From the cell containing the given text, extract its center point as (x, y) coordinate. 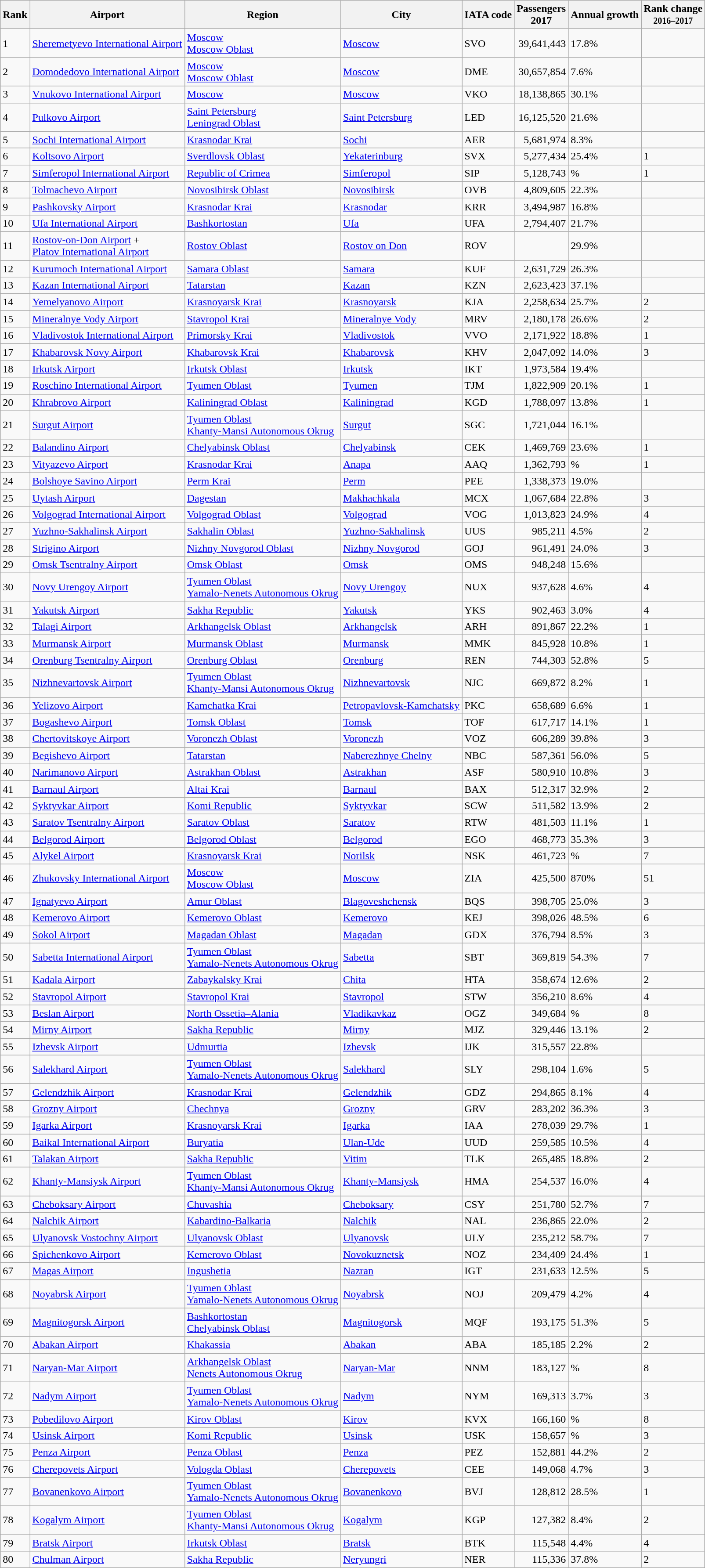
2,623,423 (541, 285)
Irkutsk (401, 369)
Nalchik (401, 1221)
69 (15, 1322)
43 (15, 822)
Pashkovsky Airport (107, 206)
Begishevo Airport (107, 755)
Naryan-Mar Airport (107, 1368)
Baikal International Airport (107, 1142)
27 (15, 531)
75 (15, 1452)
41 (15, 789)
53 (15, 1013)
4,809,605 (541, 190)
Kabardino-Balkaria (263, 1221)
4.6% (605, 588)
54 (15, 1030)
Khabarovsk Novy Airport (107, 352)
Khakassia (263, 1345)
Nizhny Novgorod Oblast (263, 548)
30,657,854 (541, 72)
KRR (488, 206)
Noyabrsk Airport (107, 1294)
Yuzhno-Sakhalinsk Airport (107, 531)
28.5% (605, 1492)
Orenburg (401, 660)
45 (15, 856)
Krasnodar (401, 206)
Penza (401, 1452)
658,689 (541, 705)
SGC (488, 425)
Kazan (401, 285)
61 (15, 1159)
13.9% (605, 806)
128,812 (541, 1492)
79 (15, 1543)
3,494,987 (541, 206)
115,336 (541, 1560)
BTK (488, 1543)
8.3% (605, 140)
3.7% (605, 1396)
ULY (488, 1238)
Igarka (401, 1125)
Buryatia (263, 1142)
54.3% (605, 957)
Perm (401, 481)
TOF (488, 722)
Kamchatka Krai (263, 705)
Salekhard Airport (107, 1069)
Chelyabinsk (401, 448)
UUS (488, 531)
40 (15, 772)
Yelizovo Airport (107, 705)
Gelendzhik Airport (107, 1092)
Ignatyevo Airport (107, 901)
Spichenkovo Airport (107, 1254)
Tomsk Oblast (263, 722)
Tolmachevo Airport (107, 190)
VVO (488, 336)
Izhevsk (401, 1047)
47 (15, 901)
6.6% (605, 705)
Rostov on Don (401, 246)
51.3% (605, 1322)
Volgograd (401, 514)
Igarka Airport (107, 1125)
MJZ (488, 1030)
37.1% (605, 285)
17.8% (605, 43)
59 (15, 1125)
STW (488, 997)
29.7% (605, 1125)
Novokuznetsk (401, 1254)
65 (15, 1238)
356,210 (541, 997)
29 (15, 565)
Novy Urengoy (401, 588)
283,202 (541, 1109)
36.3% (605, 1109)
KGD (488, 402)
1,338,373 (541, 481)
870% (605, 878)
Saint Petersburg (401, 117)
Republic of Crimea (263, 173)
1,362,793 (541, 464)
183,127 (541, 1368)
Nadym (401, 1396)
62 (15, 1181)
Tyumen Oblast (263, 386)
12.6% (605, 980)
38 (15, 739)
Strigino Airport (107, 548)
Chertovitskoye Airport (107, 739)
468,773 (541, 839)
1,067,684 (541, 498)
169,313 (541, 1396)
ASF (488, 772)
Syktyvkar (401, 806)
46 (15, 878)
35 (15, 683)
Airport (107, 15)
8.5% (605, 935)
NER (488, 1560)
21.6% (605, 117)
Annual growth (605, 15)
CEK (488, 448)
74 (15, 1435)
Bolshoye Savino Airport (107, 481)
231,633 (541, 1271)
985,211 (541, 531)
Novy Urengoy Airport (107, 588)
48.5% (605, 918)
MCX (488, 498)
Sochi International Airport (107, 140)
Sabetta (401, 957)
Petropavlovsk-Kamchatsky (401, 705)
26 (15, 514)
5,277,434 (541, 156)
Altai Krai (263, 789)
28 (15, 548)
22.2% (605, 627)
Murmansk Airport (107, 643)
TLK (488, 1159)
902,463 (541, 610)
1,822,909 (541, 386)
Sabetta International Airport (107, 957)
Saint Petersburg Leningrad Oblast (263, 117)
MQF (488, 1322)
Arkhangelsk Oblast (263, 627)
3.0% (605, 610)
606,289 (541, 739)
PEE (488, 481)
68 (15, 1294)
Mineralnye Vody (401, 319)
15 (15, 319)
127,382 (541, 1521)
398,026 (541, 918)
Rostov Oblast (263, 246)
115,548 (541, 1543)
14.0% (605, 352)
SIP (488, 173)
Samara Oblast (263, 268)
16.1% (605, 425)
8.6% (605, 997)
315,557 (541, 1047)
72 (15, 1396)
25.7% (605, 302)
11 (15, 246)
NNM (488, 1368)
10.5% (605, 1142)
Yekaterinburg (401, 156)
Magas Airport (107, 1271)
Penza Oblast (263, 1452)
158,657 (541, 1435)
185,185 (541, 1345)
KGP (488, 1521)
71 (15, 1368)
937,628 (541, 588)
Kadala Airport (107, 980)
18 (15, 369)
14 (15, 302)
BVJ (488, 1492)
Belgorod (401, 839)
21.7% (605, 223)
37.8% (605, 1560)
39,641,443 (541, 43)
EGO (488, 839)
845,928 (541, 643)
77 (15, 1492)
32.9% (605, 789)
1,788,097 (541, 402)
42 (15, 806)
5,681,974 (541, 140)
IJK (488, 1047)
Volgograd International Airport (107, 514)
NOJ (488, 1294)
Zhukovsky International Airport (107, 878)
265,485 (541, 1159)
Nizhny Novgorod (401, 548)
251,780 (541, 1204)
SVO (488, 43)
Arkhangelsk Oblast Nenets Autonomous Okrug (263, 1368)
REN (488, 660)
49 (15, 935)
12.5% (605, 1271)
56 (15, 1069)
Blagoveshchensk (401, 901)
24.9% (605, 514)
Kazan International Airport (107, 285)
587,361 (541, 755)
BQS (488, 901)
55 (15, 1047)
278,039 (541, 1125)
2,047,092 (541, 352)
80 (15, 1560)
10 (15, 223)
Krasnoyarsk (401, 302)
Magadan Oblast (263, 935)
19 (15, 386)
Astrakhan Oblast (263, 772)
Grozny (401, 1109)
63 (15, 1204)
52.7% (605, 1204)
Saratov Oblast (263, 822)
26.6% (605, 319)
Syktyvkar Airport (107, 806)
2,794,407 (541, 223)
Rostov-on-Don Airport + Platov International Airport (107, 246)
Khrabrovo Airport (107, 402)
Rank (15, 15)
21 (15, 425)
25.4% (605, 156)
VOZ (488, 739)
Pobedilovo Airport (107, 1419)
398,705 (541, 901)
Sakhalin Oblast (263, 531)
Cherepovets (401, 1469)
511,582 (541, 806)
12 (15, 268)
ROV (488, 246)
4.7% (605, 1469)
70 (15, 1345)
Udmurtia (263, 1047)
Koltsovo Airport (107, 156)
Belgorod Oblast (263, 839)
Domodedovo International Airport (107, 72)
Vladivostok International Airport (107, 336)
OVB (488, 190)
Magadan (401, 935)
60 (15, 1142)
Amur Oblast (263, 901)
948,248 (541, 565)
Vnukovo International Airport (107, 94)
1,469,769 (541, 448)
Ingushetia (263, 1271)
Voronezh (401, 739)
Stavropol (401, 997)
14.1% (605, 722)
Mirny Airport (107, 1030)
4.5% (605, 531)
2,180,178 (541, 319)
11.1% (605, 822)
CSY (488, 1204)
Khanty-Mansiysk (401, 1181)
39.8% (605, 739)
22.3% (605, 190)
18,138,865 (541, 94)
152,881 (541, 1452)
Omsk Tsentralny Airport (107, 565)
Khabarovsk (401, 352)
Tomsk (401, 722)
Khabarovsk Krai (263, 352)
Kaliningrad (401, 402)
Khanty-Mansiysk Airport (107, 1181)
Bovanenkovo Airport (107, 1492)
891,867 (541, 627)
Kogalym Airport (107, 1521)
48 (15, 918)
Neryungri (401, 1560)
39 (15, 755)
Yakutsk (401, 610)
Alykel Airport (107, 856)
Novosibirsk (401, 190)
Astrakhan (401, 772)
RTW (488, 822)
PKC (488, 705)
25 (15, 498)
Vladivostok (401, 336)
Naberezhnye Chelny (401, 755)
66 (15, 1254)
Norilsk (401, 856)
1.6% (605, 1069)
NUX (488, 588)
SLY (488, 1069)
235,212 (541, 1238)
Anapa (401, 464)
16.8% (605, 206)
Irkutsk Airport (107, 369)
Bashkortostan (263, 223)
33 (15, 643)
2,171,922 (541, 336)
GOJ (488, 548)
HMA (488, 1181)
16.0% (605, 1181)
15.6% (605, 565)
Mirny (401, 1030)
SVX (488, 156)
Beslan Airport (107, 1013)
Cheboksary Airport (107, 1204)
UUD (488, 1142)
Vologda Oblast (263, 1469)
Orenburg Tsentralny Airport (107, 660)
Murmansk Oblast (263, 643)
369,819 (541, 957)
Gelendzhik (401, 1092)
Salekhard (401, 1069)
GRV (488, 1109)
SBT (488, 957)
259,585 (541, 1142)
481,503 (541, 822)
Narimanovo Airport (107, 772)
Simferopol (401, 173)
Sheremetyevo International Airport (107, 43)
Nazran (401, 1271)
Orenburg Oblast (263, 660)
Vitim (401, 1159)
Noyabrsk (401, 1294)
OGZ (488, 1013)
TJM (488, 386)
234,409 (541, 1254)
2,631,729 (541, 268)
78 (15, 1521)
44.2% (605, 1452)
Usinsk Airport (107, 1435)
Surgut (401, 425)
13.1% (605, 1030)
8.4% (605, 1521)
254,537 (541, 1181)
25.0% (605, 901)
19.4% (605, 369)
Makhachkala (401, 498)
IAA (488, 1125)
KUF (488, 268)
Roschino International Airport (107, 386)
67 (15, 1271)
AAQ (488, 464)
ZIA (488, 878)
Kirov (401, 1419)
GDX (488, 935)
Vladikavkaz (401, 1013)
Ufa (401, 223)
Kogalym (401, 1521)
Murmansk (401, 643)
Bovanenkovo (401, 1492)
8.2% (605, 683)
37 (15, 722)
Magnitogorsk Airport (107, 1322)
Saratov Tsentralny Airport (107, 822)
52.8% (605, 660)
36 (15, 705)
USK (488, 1435)
Simferopol International Airport (107, 173)
Talagi Airport (107, 627)
461,723 (541, 856)
Bashkortostan Chelyabinsk Oblast (263, 1322)
Mineralnye Vody Airport (107, 319)
Region (263, 15)
Pulkovo Airport (107, 117)
58 (15, 1109)
298,104 (541, 1069)
669,872 (541, 683)
Sochi (401, 140)
425,500 (541, 878)
294,865 (541, 1092)
SCW (488, 806)
744,303 (541, 660)
512,317 (541, 789)
26.3% (605, 268)
Abakan (401, 1345)
376,794 (541, 935)
24.4% (605, 1254)
22.0% (605, 1221)
Izhevsk Airport (107, 1047)
Magnitogorsk (401, 1322)
Kaliningrad Oblast (263, 402)
Ulyanovsk Oblast (263, 1238)
236,865 (541, 1221)
1,013,823 (541, 514)
NSK (488, 856)
Yuzhno-Sakhalinsk (401, 531)
VOG (488, 514)
Kurumoch International Airport (107, 268)
OMS (488, 565)
22 (15, 448)
1,973,584 (541, 369)
Barnaul (401, 789)
Omsk Oblast (263, 565)
Primorsky Krai (263, 336)
13.8% (605, 402)
Uytash Airport (107, 498)
VKO (488, 94)
Talakan Airport (107, 1159)
358,674 (541, 980)
44 (15, 839)
KEJ (488, 918)
166,160 (541, 1419)
Balandino Airport (107, 448)
NYM (488, 1396)
Grozny Airport (107, 1109)
Dagestan (263, 498)
31 (15, 610)
8.1% (605, 1092)
32 (15, 627)
Chita (401, 980)
23 (15, 464)
Kemerovo (401, 918)
IKT (488, 369)
Volgograd Oblast (263, 514)
AER (488, 140)
56.0% (605, 755)
KZN (488, 285)
YKS (488, 610)
MRV (488, 319)
4.2% (605, 1294)
MMK (488, 643)
UFA (488, 223)
CEE (488, 1469)
NOZ (488, 1254)
16 (15, 336)
73 (15, 1419)
Nizhnevartovsk (401, 683)
5,128,743 (541, 173)
Bratsk Airport (107, 1543)
52 (15, 997)
2.2% (605, 1345)
35.3% (605, 839)
Chelyabinsk Oblast (263, 448)
193,175 (541, 1322)
961,491 (541, 548)
Nizhnevartovsk Airport (107, 683)
PEZ (488, 1452)
9 (15, 206)
76 (15, 1469)
Cheboksary (401, 1204)
Vityazevo Airport (107, 464)
North Ossetia–Alania (263, 1013)
Ufa International Airport (107, 223)
BAX (488, 789)
DME (488, 72)
2,258,634 (541, 302)
1,721,044 (541, 425)
57 (15, 1092)
NAL (488, 1221)
ABA (488, 1345)
Kirov Oblast (263, 1419)
Naryan-Mar (401, 1368)
Saratov (401, 822)
Ulyanovsk (401, 1238)
Passengers 2017 (541, 15)
17 (15, 352)
Usinsk (401, 1435)
Nadym Airport (107, 1396)
Ulyanovsk Vostochny Airport (107, 1238)
20 (15, 402)
Zabaykalsky Krai (263, 980)
Novosibirsk Oblast (263, 190)
Yemelyanovo Airport (107, 302)
Tyumen (401, 386)
16,125,520 (541, 117)
KVX (488, 1419)
KHV (488, 352)
Bratsk (401, 1543)
Samara (401, 268)
Nalchik Airport (107, 1221)
Chuvashia (263, 1204)
Arkhangelsk (401, 627)
LED (488, 117)
34 (15, 660)
GDZ (488, 1092)
Surgut Airport (107, 425)
ARH (488, 627)
NBC (488, 755)
19.0% (605, 481)
IGT (488, 1271)
Barnaul Airport (107, 789)
Bogashevo Airport (107, 722)
Stavropol Airport (107, 997)
149,068 (541, 1469)
Ulan-Ude (401, 1142)
4.4% (605, 1543)
617,717 (541, 722)
HTA (488, 980)
KJA (488, 302)
IATA code (488, 15)
Omsk (401, 565)
Chechnya (263, 1109)
13 (15, 285)
24 (15, 481)
30 (15, 588)
Belgorod Airport (107, 839)
Cherepovets Airport (107, 1469)
Perm Krai (263, 481)
23.6% (605, 448)
Penza Airport (107, 1452)
329,446 (541, 1030)
209,479 (541, 1294)
Yakutsk Airport (107, 610)
NJC (488, 683)
7.6% (605, 72)
24.0% (605, 548)
Chulman Airport (107, 1560)
29.9% (605, 246)
Sverdlovsk Oblast (263, 156)
Abakan Airport (107, 1345)
20.1% (605, 386)
30.1% (605, 94)
Voronezh Oblast (263, 739)
Rank change 2016–2017 (673, 15)
580,910 (541, 772)
Sokol Airport (107, 935)
Kemerovo Airport (107, 918)
349,684 (541, 1013)
City (401, 15)
58.7% (605, 1238)
64 (15, 1221)
50 (15, 957)
